Find where the given text appears and provide that cell's center as [x, y] coordinate. 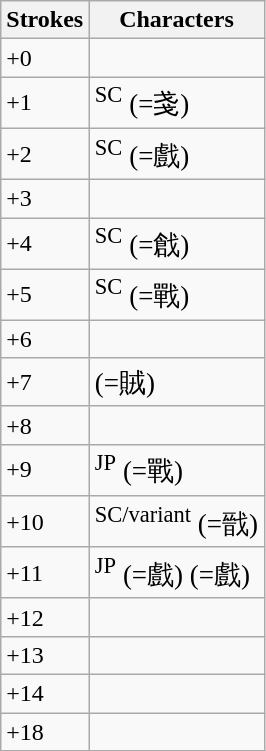
+12 [45, 617]
SC (=戰) [177, 294]
+5 [45, 294]
JP (=戰) [177, 470]
+3 [45, 198]
+14 [45, 693]
SC (=戧) [177, 244]
+6 [45, 339]
SC (=戔) [177, 102]
+7 [45, 382]
JP (=戲) (=戲) [177, 572]
Characters [177, 20]
+13 [45, 655]
+18 [45, 731]
+9 [45, 470]
+0 [45, 58]
+2 [45, 154]
+4 [45, 244]
+1 [45, 102]
SC (=戲) [177, 154]
+10 [45, 522]
(=賊) [177, 382]
SC/variant (=戩) [177, 522]
+11 [45, 572]
Strokes [45, 20]
+8 [45, 425]
